Identify which cell holds the provided text, then report its (x, y) central coordinate. 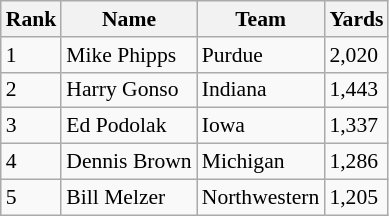
Name (128, 19)
Iowa (261, 126)
Ed Podolak (128, 126)
1,337 (356, 126)
3 (32, 126)
Harry Gonso (128, 90)
1 (32, 55)
1,443 (356, 90)
Mike Phipps (128, 55)
1,286 (356, 162)
5 (32, 197)
Yards (356, 19)
Rank (32, 19)
Dennis Brown (128, 162)
Michigan (261, 162)
2 (32, 90)
Bill Melzer (128, 197)
2,020 (356, 55)
1,205 (356, 197)
4 (32, 162)
Indiana (261, 90)
Team (261, 19)
Purdue (261, 55)
Northwestern (261, 197)
